Pinpoint the cell where the given text exists, returning its (x, y) midpoint coordinate. 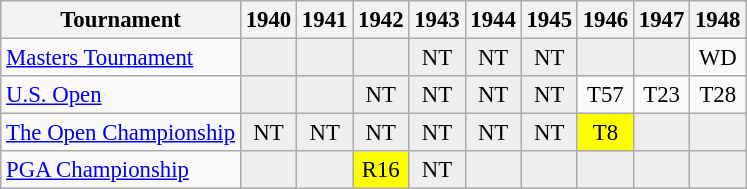
WD (718, 58)
Masters Tournament (121, 58)
The Open Championship (121, 133)
1940 (268, 20)
PGA Championship (121, 170)
1941 (325, 20)
1944 (493, 20)
1947 (661, 20)
1942 (381, 20)
T57 (605, 95)
U.S. Open (121, 95)
1945 (549, 20)
Tournament (121, 20)
1943 (437, 20)
1946 (605, 20)
T23 (661, 95)
T28 (718, 95)
T8 (605, 133)
1948 (718, 20)
R16 (381, 170)
